Pinpoint the cell where the given text exists, returning its [X, Y] midpoint coordinate. 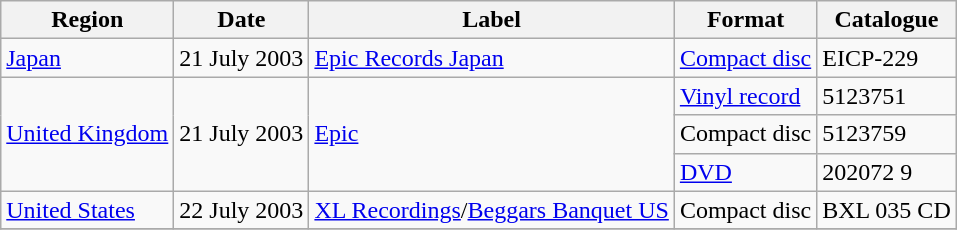
Catalogue [887, 20]
5123759 [887, 134]
Epic [492, 134]
Region [88, 20]
Vinyl record [745, 96]
United Kingdom [88, 134]
Date [242, 20]
DVD [745, 172]
Label [492, 20]
United States [88, 210]
XL Recordings/Beggars Banquet US [492, 210]
Epic Records Japan [492, 58]
BXL 035 CD [887, 210]
22 July 2003 [242, 210]
5123751 [887, 96]
Format [745, 20]
EICP-229 [887, 58]
202072 9 [887, 172]
Japan [88, 58]
